From the cell containing the given text, extract its center point as (X, Y) coordinate. 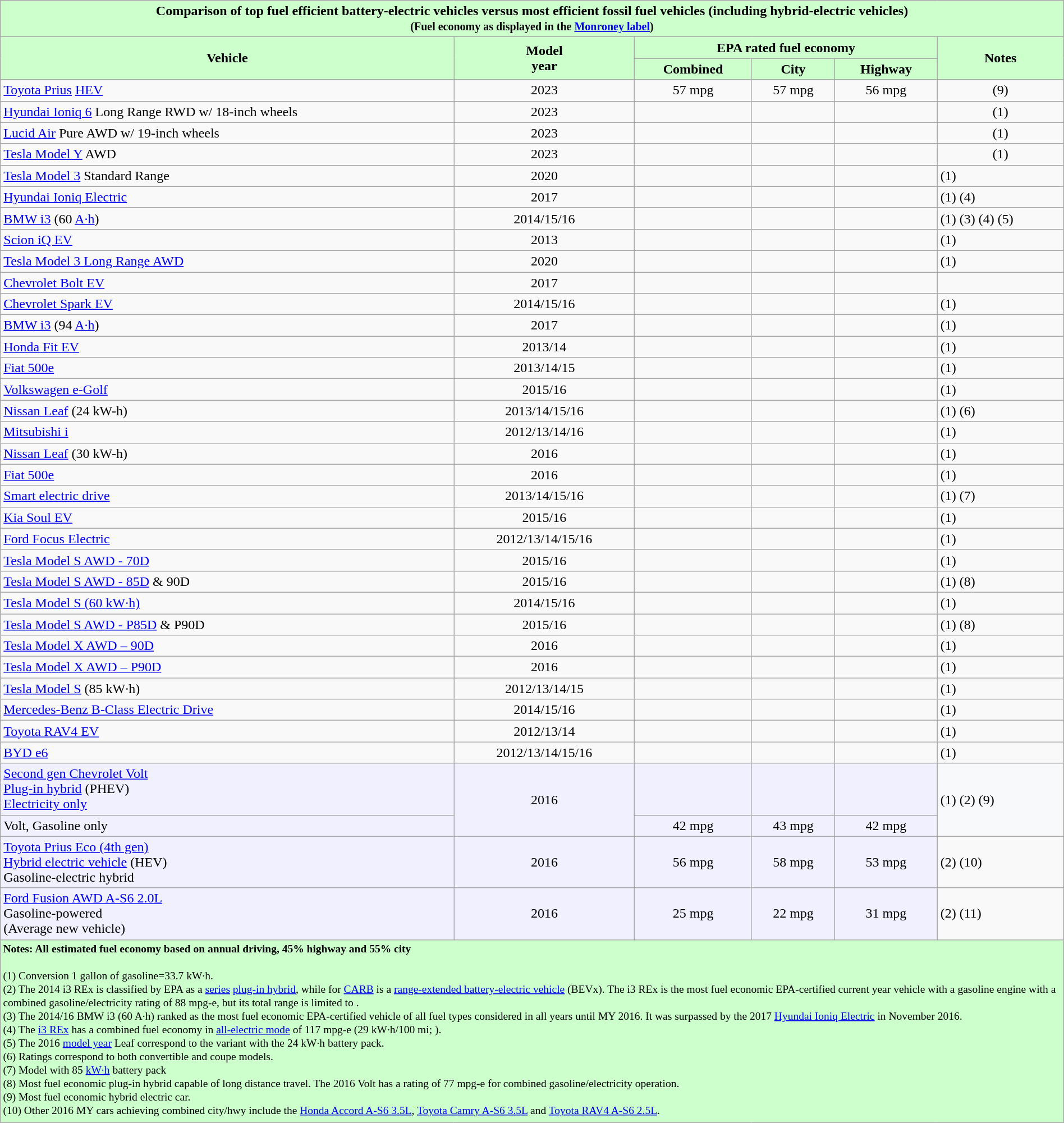
Tesla Model X AWD – P90D (227, 667)
Chevrolet Bolt EV (227, 282)
53 mpg (887, 862)
Tesla Model Y AWD (227, 154)
City (793, 69)
Nissan Leaf (30 kW-h) (227, 453)
Scion iQ EV (227, 240)
Hyundai Ioniq Electric (227, 197)
Toyota RAV4 EV (227, 731)
Tesla Model S AWD - 70D (227, 560)
2013/14 (544, 347)
Tesla Model S AWD - P85D & P90D (227, 625)
(9) (1000, 90)
(1) (3) (4) (5) (1000, 218)
Second gen Chevrolet VoltPlug-in hybrid (PHEV) Electricity only (227, 789)
31 mpg (887, 914)
Nissan Leaf (24 kW-h) (227, 411)
Toyota Prius HEV (227, 90)
Tesla Model 3 Long Range AWD (227, 261)
Hyundai Ioniq 6 Long Range RWD w/ 18-inch wheels (227, 112)
(2) (11) (1000, 914)
BMW i3 (94 A·h) (227, 326)
Chevrolet Spark EV (227, 304)
Highway (887, 69)
BYD e6 (227, 753)
Mitsubishi i (227, 432)
Ford Focus Electric (227, 539)
Modelyear (544, 58)
(1) (6) (1000, 411)
Lucid Air Pure AWD w/ 19-inch wheels (227, 133)
Mercedes-Benz B-Class Electric Drive (227, 710)
Tesla Model S (60 kW·h) (227, 603)
Combined (693, 69)
Tesla Model 3 Standard Range (227, 176)
Notes (1000, 58)
22 mpg (793, 914)
Honda Fit EV (227, 347)
(1) (2) (9) (1000, 800)
Kia Soul EV (227, 517)
Tesla Model S AWD - 85D & 90D (227, 581)
BMW i3 (60 A·h) (227, 218)
(1) (7) (1000, 496)
(1) (4) (1000, 197)
2012/13/14 (544, 731)
2013 (544, 240)
58 mpg (793, 862)
Ford Fusion AWD A-S6 2.0LGasoline-powered(Average new vehicle) (227, 914)
Volt, Gasoline only (227, 826)
Volkswagen e-Golf (227, 389)
Vehicle (227, 58)
Tesla Model S (85 kW·h) (227, 689)
2013/14/15 (544, 368)
Smart electric drive (227, 496)
25 mpg (693, 914)
(2) (10) (1000, 862)
Tesla Model X AWD – 90D (227, 646)
2012/13/14/15 (544, 689)
EPA rated fuel economy (786, 48)
2012/13/14/16 (544, 432)
Toyota Prius Eco (4th gen) Hybrid electric vehicle (HEV) Gasoline-electric hybrid (227, 862)
43 mpg (793, 826)
